Output the (X, Y) coordinate of the center of the cell containing the given text.  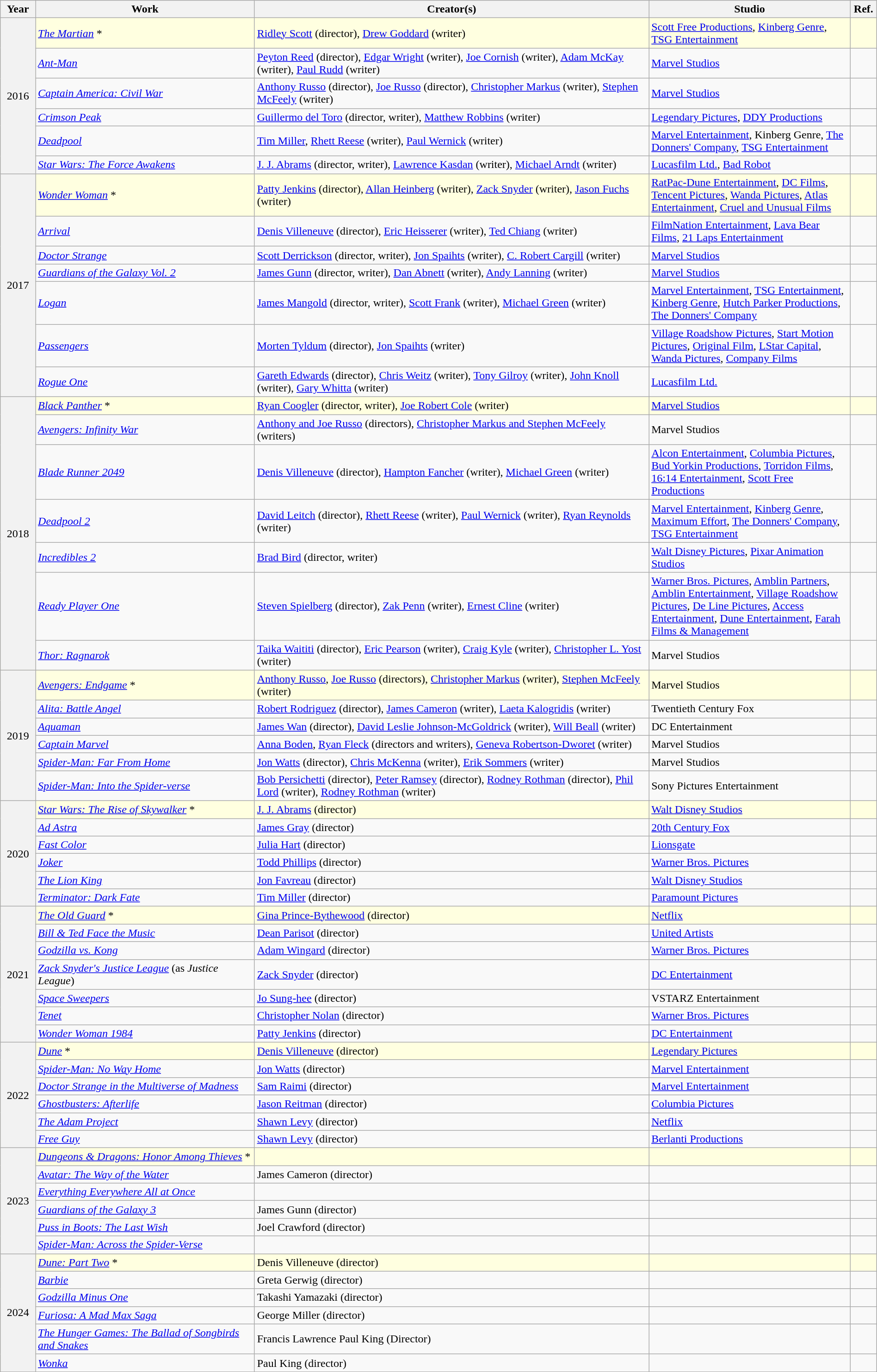
Doctor Strange in the Multiverse of Madness (145, 1086)
Paul King (director) (451, 1363)
Avengers: Endgame * (145, 685)
Spider-Man: Across the Spider-Verse (145, 1245)
Zack Snyder (director) (451, 975)
Avengers: Infinity War (145, 429)
Space Sweepers (145, 998)
Scott Free Productions, Kinberg Genre, TSG Entertainment (750, 33)
Jon Watts (director), Chris McKenna (writer), Erik Sommers (writer) (451, 762)
Ant-Man (145, 63)
Ghostbusters: Afterlife (145, 1104)
Christopher Nolan (director) (451, 1016)
Guardians of the Galaxy Vol. 2 (145, 273)
Denis Villeneuve (director), Eric Heisserer (writer), Ted Chiang (writer) (451, 231)
Adam Wingard (director) (451, 950)
Todd Phillips (director) (451, 863)
Rogue One (145, 382)
Doctor Strange (145, 255)
Julia Hart (director) (451, 845)
Deadpool (145, 141)
Anna Boden, Ryan Fleck (directors and writers), Geneva Robertson-Dworet (writer) (451, 744)
Jon Watts (director) (451, 1068)
Francis Lawrence Paul King (Director) (451, 1339)
Aquaman (145, 726)
Everything Everywhere All at Once (145, 1192)
Paramount Pictures (750, 898)
Godzilla vs. Kong (145, 950)
Guardians of the Galaxy 3 (145, 1210)
Bill & Ted Face the Music (145, 933)
Crimson Peak (145, 117)
The Old Guard * (145, 915)
Scott Derrickson (director, writer), Jon Spaihts (writer), C. Robert Cargill (writer) (451, 255)
Avatar: The Way of the Water (145, 1174)
Fast Color (145, 845)
Village Roadshow Pictures, Start Motion Pictures, Original Film, LStar Capital, Wanda Pictures, Company Films (750, 345)
Ryan Coogler (director, writer), Joe Robert Cole (writer) (451, 406)
Dungeons & Dragons: Honor Among Thieves * (145, 1157)
RatPac-Dune Entertainment, DC Films, Tencent Pictures, Wanda Pictures, Atlas Entertainment, Cruel and Unusual Films (750, 195)
Patty Jenkins (director), Allan Heinberg (writer), Zack Snyder (writer), Jason Fuchs (writer) (451, 195)
Zack Snyder's Justice League (as Justice League) (145, 975)
Black Panther * (145, 406)
Wonka (145, 1363)
Ad Astra (145, 827)
Tim Miller (director) (451, 898)
James Gray (director) (451, 827)
Work (145, 9)
Tim Miller, Rhett Reese (writer), Paul Wernick (writer) (451, 141)
Captain Marvel (145, 744)
VSTARZ Entertainment (750, 998)
Puss in Boots: The Last Wish (145, 1227)
Marvel Entertainment, Kinberg Genre, Maximum Effort, The Donners' Company, TSG Entertainment (750, 521)
Terminator: Dark Fate (145, 898)
2016 (18, 96)
Dune: Part Two * (145, 1262)
Jon Favreau (director) (451, 880)
2017 (18, 285)
Logan (145, 303)
Gina Prince-Bythewood (director) (451, 915)
Star Wars: The Rise of Skywalker * (145, 809)
Bob Persichetti (director), Peter Ramsey (director), Rodney Rothman (director), Phil Lord (writer), Rodney Rothman (writer) (451, 786)
Furiosa: A Mad Max Saga (145, 1315)
Alcon Entertainment, Columbia Pictures, Bud Yorkin Productions, Torridon Films, 16:14 Entertainment, Scott Free Productions (750, 472)
James Mangold (director, writer), Scott Frank (writer), Michael Green (writer) (451, 303)
Robert Rodriguez (director), James Cameron (writer), Laeta Kalogridis (writer) (451, 709)
Ready Player One (145, 606)
The Hunger Games: The Ballad of Songbirds and Snakes (145, 1339)
20th Century Fox (750, 827)
Arrival (145, 231)
Alita: Battle Angel (145, 709)
Spider-Man: Into the Spider-verse (145, 786)
Blade Runner 2049 (145, 472)
Columbia Pictures (750, 1104)
Joker (145, 863)
Ref. (863, 9)
Wonder Woman * (145, 195)
Berlanti Productions (750, 1139)
Legendary Pictures, DDY Productions (750, 117)
2023 (18, 1201)
Peyton Reed (director), Edgar Wright (writer), Joe Cornish (writer), Adam McKay (writer), Paul Rudd (writer) (451, 63)
Deadpool 2 (145, 521)
Lucasfilm Ltd. (750, 382)
James Wan (director), David Leslie Johnson-McGoldrick (writer), Will Beall (writer) (451, 726)
Sony Pictures Entertainment (750, 786)
Jo Sung-hee (director) (451, 998)
Captain America: Civil War (145, 93)
Spider-Man: No Way Home (145, 1068)
J. J. Abrams (director) (451, 809)
United Artists (750, 933)
Patty Jenkins (director) (451, 1033)
George Miller (director) (451, 1315)
Anthony and Joe Russo (directors), Christopher Markus and Stephen McFeely (writers) (451, 429)
Marvel Entertainment, TSG Entertainment, Kinberg Genre, Hutch Parker Productions, The Donners' Company (750, 303)
Godzilla Minus One (145, 1298)
Greta Gerwig (director) (451, 1280)
Guillermo del Toro (director, writer), Matthew Robbins (writer) (451, 117)
Lionsgate (750, 845)
Morten Tyldum (director), Jon Spaihts (writer) (451, 345)
2022 (18, 1095)
The Adam Project (145, 1121)
Legendary Pictures (750, 1051)
Dean Parisot (director) (451, 933)
Tenet (145, 1016)
Free Guy (145, 1139)
The Lion King (145, 880)
Sam Raimi (director) (451, 1086)
2024 (18, 1312)
Takashi Yamazaki (director) (451, 1298)
Joel Crawford (director) (451, 1227)
James Cameron (director) (451, 1174)
Incredibles 2 (145, 557)
Studio (750, 9)
Walt Disney Pictures, Pixar Animation Studios (750, 557)
Spider-Man: Far From Home (145, 762)
Lucasfilm Ltd., Bad Robot (750, 165)
2019 (18, 735)
Ridley Scott (director), Drew Goddard (writer) (451, 33)
James Gunn (director, writer), Dan Abnett (writer), Andy Lanning (writer) (451, 273)
James Gunn (director) (451, 1210)
Gareth Edwards (director), Chris Weitz (writer), Tony Gilroy (writer), John Knoll (writer), Gary Whitta (writer) (451, 382)
Thor: Ragnarok (145, 655)
Wonder Woman 1984 (145, 1033)
Denis Villeneuve (director), Hampton Fancher (writer), Michael Green (writer) (451, 472)
Creator(s) (451, 9)
FilmNation Entertainment, Lava Bear Films, 21 Laps Entertainment (750, 231)
Steven Spielberg (director), Zak Penn (writer), Ernest Cline (writer) (451, 606)
2020 (18, 853)
Jason Reitman (director) (451, 1104)
Marvel Entertainment, Kinberg Genre, The Donners' Company, TSG Entertainment (750, 141)
Star Wars: The Force Awakens (145, 165)
Passengers (145, 345)
David Leitch (director), Rhett Reese (writer), Paul Wernick (writer), Ryan Reynolds (writer) (451, 521)
J. J. Abrams (director, writer), Lawrence Kasdan (writer), Michael Arndt (writer) (451, 165)
Taika Waititi (director), Eric Pearson (writer), Craig Kyle (writer), Christopher L. Yost (writer) (451, 655)
Twentieth Century Fox (750, 709)
The Martian * (145, 33)
2021 (18, 975)
Anthony Russo (director), Joe Russo (director), Christopher Markus (writer), Stephen McFeely (writer) (451, 93)
2018 (18, 534)
Brad Bird (director, writer) (451, 557)
Dune * (145, 1051)
Barbie (145, 1280)
Anthony Russo, Joe Russo (directors), Christopher Markus (writer), Stephen McFeely (writer) (451, 685)
Year (18, 9)
